Provide the (x, y) coordinate of the cell's center where the given text is located.  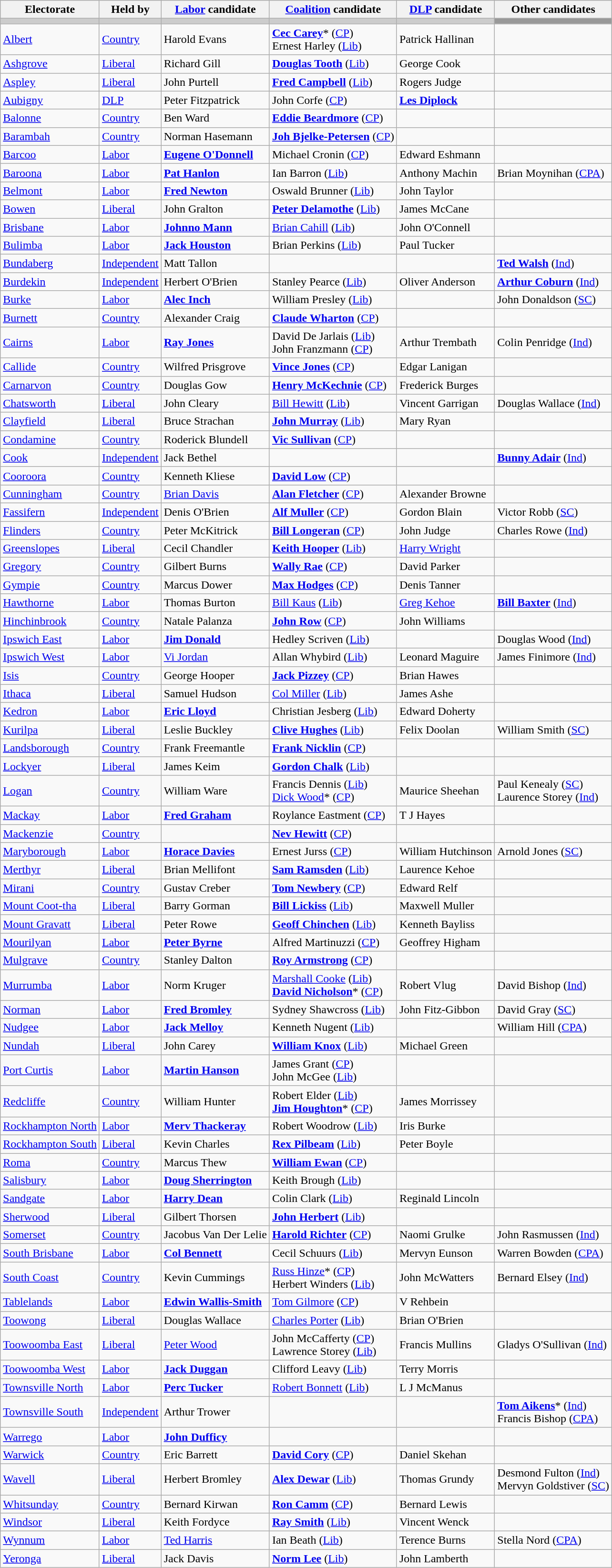
Salisbury (50, 1181)
Cecil Chandler (215, 549)
Hawthorne (50, 603)
Fred Graham (215, 815)
Clayfield (50, 421)
Geoff Chinchen (Lib) (333, 924)
Eddie Beardmore (CP) (333, 118)
Greenslopes (50, 549)
Alf Muller (CP) (333, 512)
Horace Davies (215, 852)
Ipswich East (50, 639)
Barambah (50, 136)
Anthony Machin (445, 173)
Peter Wood (215, 1345)
Warrego (50, 1436)
Samuel Hudson (215, 693)
Alfred Martinuzzi (CP) (333, 942)
Marcus Dower (215, 585)
Laurence Kehoe (445, 870)
Burdekin (50, 282)
Isis (50, 675)
Yeronga (50, 1558)
Brian O'Brien (445, 1320)
David Bishop (Ind) (553, 985)
Burnett (50, 318)
Edward Relf (445, 888)
John McCafferty (CP) Lawrence Storey (Lib) (333, 1345)
Bunny Adair (Ind) (553, 458)
Fassifern (50, 512)
Bernard Lewis (445, 1504)
Edward Doherty (445, 712)
Douglas Tooth (Lib) (333, 64)
Landsborough (50, 748)
William Presley (Lib) (333, 300)
Eric Barrett (215, 1455)
Alexander Browne (445, 494)
Chatsworth (50, 403)
Doug Sherrington (215, 1181)
Stanley Dalton (215, 960)
John Lamberth (445, 1558)
James Finimore (Ind) (553, 657)
Charles Porter (Lib) (333, 1320)
Gladys O'Sullivan (Ind) (553, 1345)
Tom Newbery (CP) (333, 888)
Arthur Trembath (445, 342)
Bernard Kirwan (215, 1504)
Alec Inch (215, 300)
Natale Palanza (215, 621)
Mount Coot-tha (50, 906)
Labor candidate (215, 10)
Barry Gorman (215, 906)
Ashgrove (50, 64)
Douglas Wood (Ind) (553, 639)
Daniel Skehan (445, 1455)
Robert Vlug (445, 985)
John Williams (445, 621)
Robert Woodrow (Lib) (333, 1126)
Ted Harris (215, 1540)
Norman (50, 1009)
Charles Rowe (Ind) (553, 530)
Michael Cronin (CP) (333, 154)
John Row (CP) (333, 621)
Vincent Garrigan (445, 403)
Colin Penridge (Ind) (553, 342)
Brian Cahill (Lib) (333, 227)
Sherwood (50, 1217)
Ithaca (50, 693)
Paul Kenealy (SC) Laurence Storey (Ind) (553, 790)
Warwick (50, 1455)
David Cory (CP) (333, 1455)
Frederick Burges (445, 385)
Somerset (50, 1235)
Perc Tucker (215, 1387)
V Rehbein (445, 1302)
Gordon Blain (445, 512)
Baroona (50, 173)
Harry Wright (445, 549)
Cairns (50, 342)
Gordon Chalk (Lib) (333, 766)
Wavell (50, 1479)
Arnold Jones (SC) (553, 852)
Sam Ramsden (Lib) (333, 870)
Christian Jesberg (Lib) (333, 712)
Toowoomba East (50, 1345)
James Keim (215, 766)
Lockyer (50, 766)
David Gray (SC) (553, 1009)
Robert Elder (Lib) Jim Houghton* (CP) (333, 1101)
Mackenzie (50, 834)
John McWatters (445, 1277)
Nundah (50, 1046)
DLP candidate (445, 10)
Max Hodges (CP) (333, 585)
Arthur Trower (215, 1412)
Leslie Buckley (215, 730)
Brian Hawes (445, 675)
John Gralton (215, 209)
Bundaberg (50, 264)
James Grant (CP) John McGee (Lib) (333, 1070)
James McCane (445, 209)
Peter Byrne (215, 942)
Brian Moynihan (CPA) (553, 173)
Alex Dewar (Lib) (333, 1479)
Fred Newton (215, 191)
Joh Bjelke-Petersen (CP) (333, 136)
Tom Aikens* (Ind) Francis Bishop (CPA) (553, 1412)
John Fitz-Gibbon (445, 1009)
Stella Nord (CPA) (553, 1540)
Denis O'Brien (215, 512)
Matt Tallon (215, 264)
Toowong (50, 1320)
Kenneth Kliese (215, 476)
Claude Wharton (CP) (333, 318)
Patrick Hallinan (445, 39)
Mackay (50, 815)
Rogers Judge (445, 82)
Terry Morris (445, 1369)
Douglas Gow (215, 385)
Marcus Thew (215, 1162)
Cooroora (50, 476)
William Smith (SC) (553, 730)
Gympie (50, 585)
Rex Pilbeam (Lib) (333, 1144)
Harold Evans (215, 39)
Kenneth Nugent (Lib) (333, 1028)
Jack Houston (215, 245)
Roy Armstrong (CP) (333, 960)
John Herbert (Lib) (333, 1217)
William Knox (Lib) (333, 1046)
Mourilyan (50, 942)
Whitsunday (50, 1504)
Jacobus Van Der Lelie (215, 1235)
Jim Donald (215, 639)
Held by (130, 10)
William Hunter (215, 1101)
Johnno Mann (215, 227)
Cec Carey* (CP) Ernest Harley (Lib) (333, 39)
Fred Campbell (Lib) (333, 82)
Leonard Maguire (445, 657)
Condamine (50, 439)
Bulimba (50, 245)
John Judge (445, 530)
Alan Fletcher (CP) (333, 494)
Mirani (50, 888)
Greg Kehoe (445, 603)
Gregory (50, 567)
Edwin Wallis-Smith (215, 1302)
Rockhampton South (50, 1144)
Windsor (50, 1522)
George Cook (445, 64)
Other candidates (553, 10)
Colin Clark (Lib) (333, 1199)
Robert Bonnett (Lib) (333, 1387)
Oswald Brunner (Lib) (333, 191)
Eric Lloyd (215, 712)
Flinders (50, 530)
Herbert Bromley (215, 1479)
Cunningham (50, 494)
Roylance Eastment (CP) (333, 815)
Norman Hasemann (215, 136)
Tom Gilmore (CP) (333, 1302)
Ben Ward (215, 118)
William Ware (215, 790)
Harold Richter (CP) (333, 1235)
Pat Hanlon (215, 173)
Bill Longeran (CP) (333, 530)
Naomi Grulke (445, 1235)
Denis Tanner (445, 585)
John O'Connell (445, 227)
Wynnum (50, 1540)
Ray Smith (Lib) (333, 1522)
Ted Walsh (Ind) (553, 264)
Roma (50, 1162)
Col Bennett (215, 1253)
Cecil Schuurs (Lib) (333, 1253)
Edward Eshmann (445, 154)
Mount Gravatt (50, 924)
Richard Gill (215, 64)
George Hooper (215, 675)
Nudgee (50, 1028)
Balonne (50, 118)
John Cleary (215, 403)
Allan Whybird (Lib) (333, 657)
Gustav Creber (215, 888)
Thomas Burton (215, 603)
Mervyn Eunson (445, 1253)
Michael Green (445, 1046)
Peter Delamothe (Lib) (333, 209)
John Dufficy (215, 1436)
Aspley (50, 82)
William Ewan (CP) (333, 1162)
Alexander Craig (215, 318)
Harry Dean (215, 1199)
Vic Sullivan (CP) (333, 439)
Desmond Fulton (Ind) Mervyn Goldstiver (SC) (553, 1479)
Logan (50, 790)
William Hill (CPA) (553, 1028)
Cook (50, 458)
Wilfred Prisgrove (215, 367)
Vincent Wenck (445, 1522)
John Taylor (445, 191)
Victor Robb (SC) (553, 512)
Hinchinbrook (50, 621)
Merthyr (50, 870)
Wally Rae (CP) (333, 567)
Brisbane (50, 227)
John Carey (215, 1046)
Port Curtis (50, 1070)
Peter Rowe (215, 924)
John Donaldson (SC) (553, 300)
Ipswich West (50, 657)
John Murray (Lib) (333, 421)
Bill Baxter (Ind) (553, 603)
South Brisbane (50, 1253)
Albert (50, 39)
Gilbert Thorsen (215, 1217)
Frank Nicklin (CP) (333, 748)
Vince Jones (CP) (333, 367)
Clifford Leavy (Lib) (333, 1369)
Maurice Sheehan (445, 790)
Herbert O'Brien (215, 282)
Bruce Strachan (215, 421)
Carnarvon (50, 385)
David De Jarlais (Lib) John Franzmann (CP) (333, 342)
Vi Jordan (215, 657)
L J McManus (445, 1387)
Brian Davis (215, 494)
Keith Fordyce (215, 1522)
Ray Jones (215, 342)
Arthur Coburn (Ind) (553, 282)
Rockhampton North (50, 1126)
Peter Fitzpatrick (215, 100)
Douglas Wallace (Ind) (553, 403)
Col Miller (Lib) (333, 693)
Francis Dennis (Lib) Dick Wood* (CP) (333, 790)
Iris Burke (445, 1126)
James Ashe (445, 693)
Jack Melloy (215, 1028)
Paul Tucker (445, 245)
David Parker (445, 567)
Jack Duggan (215, 1369)
Ian Beath (Lib) (333, 1540)
Fred Bromley (215, 1009)
Coalition candidate (333, 10)
Maryborough (50, 852)
Geoffrey Higham (445, 942)
Martin Hanson (215, 1070)
Bernard Elsey (Ind) (553, 1277)
Toowoomba West (50, 1369)
Kevin Charles (215, 1144)
John Corfe (CP) (333, 100)
DLP (130, 100)
Roderick Blundell (215, 439)
Warren Bowden (CPA) (553, 1253)
Bill Kaus (Lib) (333, 603)
Marshall Cooke (Lib) David Nicholson* (CP) (333, 985)
Terence Burns (445, 1540)
Kenneth Bayliss (445, 924)
Ernest Jurss (CP) (333, 852)
Peter Boyle (445, 1144)
Murrumba (50, 985)
Keith Brough (Lib) (333, 1181)
Maxwell Muller (445, 906)
Brian Mellifont (215, 870)
John Rasmussen (Ind) (553, 1235)
Keith Hooper (Lib) (333, 549)
Tablelands (50, 1302)
Francis Mullins (445, 1345)
Burke (50, 300)
Bowen (50, 209)
James Morrissey (445, 1101)
Kevin Cummings (215, 1277)
Bill Lickiss (Lib) (333, 906)
Mary Ryan (445, 421)
Callide (50, 367)
Hedley Scriven (Lib) (333, 639)
Nev Hewitt (CP) (333, 834)
William Hutchinson (445, 852)
John Purtell (215, 82)
Ian Barron (Lib) (333, 173)
Reginald Lincoln (445, 1199)
Townsville North (50, 1387)
Jack Pizzey (CP) (333, 675)
Eugene O'Donnell (215, 154)
Thomas Grundy (445, 1479)
Felix Doolan (445, 730)
Kurilpa (50, 730)
Belmont (50, 191)
Jack Davis (215, 1558)
David Low (CP) (333, 476)
Kedron (50, 712)
Frank Freemantle (215, 748)
Norm Kruger (215, 985)
Clive Hughes (Lib) (333, 730)
Peter McKitrick (215, 530)
Brian Perkins (Lib) (333, 245)
South Coast (50, 1277)
Bill Hewitt (Lib) (333, 403)
Townsville South (50, 1412)
Norm Lee (Lib) (333, 1558)
Henry McKechnie (CP) (333, 385)
Oliver Anderson (445, 282)
T J Hayes (445, 815)
Russ Hinze* (CP) Herbert Winders (Lib) (333, 1277)
Sandgate (50, 1199)
Stanley Pearce (Lib) (333, 282)
Sydney Shawcross (Lib) (333, 1009)
Aubigny (50, 100)
Douglas Wallace (215, 1320)
Mulgrave (50, 960)
Edgar Lanigan (445, 367)
Ron Camm (CP) (333, 1504)
Redcliffe (50, 1101)
Merv Thackeray (215, 1126)
Jack Bethel (215, 458)
Les Diplock (445, 100)
Barcoo (50, 154)
Gilbert Burns (215, 567)
Electorate (50, 10)
